Pinpoint the cell where the given text exists, returning its (x, y) midpoint coordinate. 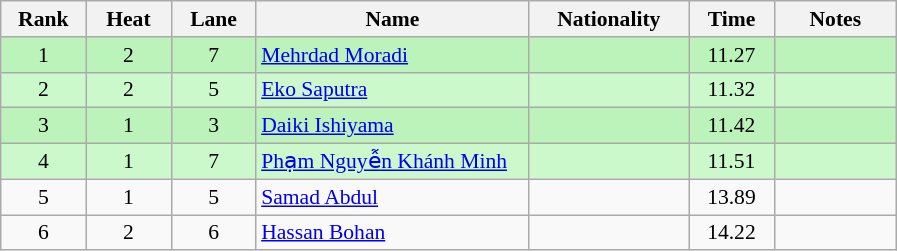
Lane (214, 19)
11.32 (732, 90)
Notes (836, 19)
Mehrdad Moradi (392, 55)
4 (44, 162)
Hassan Bohan (392, 233)
Time (732, 19)
11.42 (732, 126)
Samad Abdul (392, 197)
Nationality (609, 19)
Name (392, 19)
Daiki Ishiyama (392, 126)
Rank (44, 19)
Eko Saputra (392, 90)
13.89 (732, 197)
Heat (128, 19)
14.22 (732, 233)
11.27 (732, 55)
Phạm Nguyễn Khánh Minh (392, 162)
11.51 (732, 162)
